For the text-containing cell, return its midpoint in [X, Y] coordinate format. 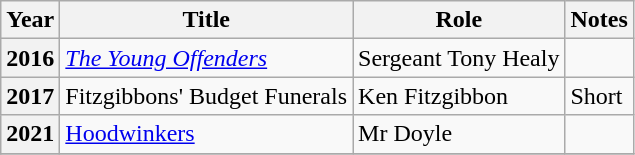
Hoodwinkers [206, 134]
2017 [30, 96]
Mr Doyle [459, 134]
Short [599, 96]
The Young Offenders [206, 58]
Year [30, 20]
Role [459, 20]
Sergeant Tony Healy [459, 58]
Title [206, 20]
2021 [30, 134]
Ken Fitzgibbon [459, 96]
2016 [30, 58]
Notes [599, 20]
Fitzgibbons' Budget Funerals [206, 96]
